Provide the [X, Y] coordinate of the cell's center where the given text is located.  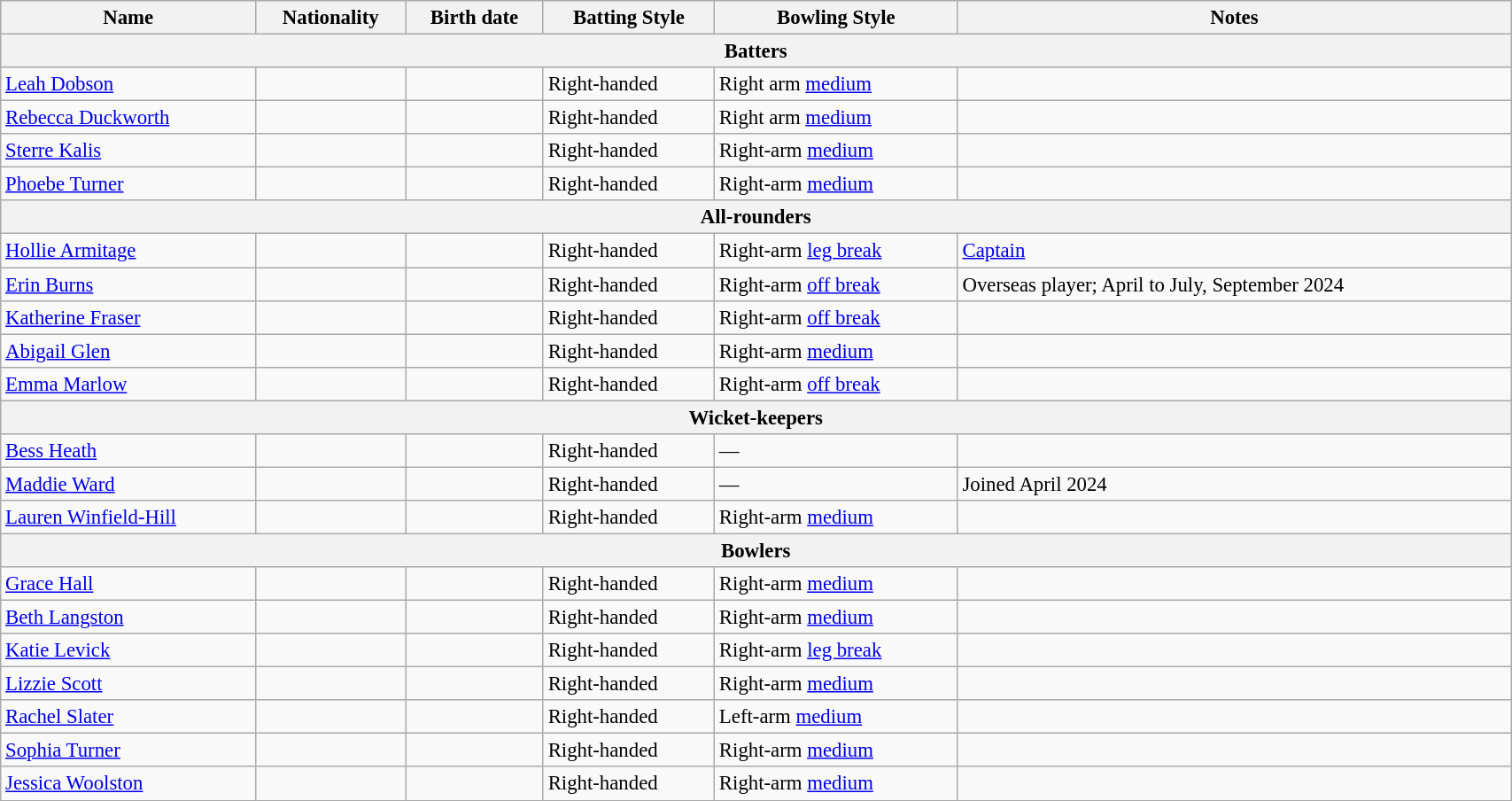
Nationality [331, 18]
Beth Langston [128, 618]
Sophia Turner [128, 750]
Sterre Kalis [128, 151]
Hollie Armitage [128, 251]
Emma Marlow [128, 384]
Leah Dobson [128, 84]
Joined April 2024 [1234, 484]
Bowling Style [836, 18]
Rachel Slater [128, 717]
Abigail Glen [128, 351]
Maddie Ward [128, 484]
Birth date [475, 18]
Bowlers [756, 550]
Erin Burns [128, 284]
Lizzie Scott [128, 684]
Wicket-keepers [756, 417]
Lauren Winfield-Hill [128, 517]
Bess Heath [128, 451]
Captain [1234, 251]
Katherine Fraser [128, 317]
Left-arm medium [836, 717]
All-rounders [756, 217]
Name [128, 18]
Jessica Woolston [128, 784]
Rebecca Duckworth [128, 118]
Phoebe Turner [128, 184]
Overseas player; April to July, September 2024 [1234, 284]
Grace Hall [128, 584]
Batting Style [629, 18]
Notes [1234, 18]
Katie Levick [128, 650]
Batters [756, 51]
